Identify which cell holds the provided text, then report its [x, y] central coordinate. 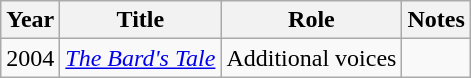
Additional voices [312, 58]
Notes [436, 20]
2004 [30, 58]
The Bard's Tale [140, 58]
Role [312, 20]
Title [140, 20]
Year [30, 20]
